Identify which cell holds the provided text, then report its (X, Y) central coordinate. 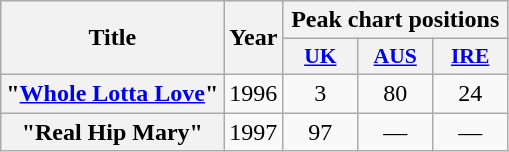
3 (320, 93)
1996 (254, 93)
1997 (254, 131)
Peak chart positions (396, 20)
80 (396, 93)
Title (112, 38)
24 (470, 93)
IRE (470, 57)
Year (254, 38)
UK (320, 57)
AUS (396, 57)
"Real Hip Mary" (112, 131)
97 (320, 131)
"Whole Lotta Love" (112, 93)
